From the cell containing the given text, extract its center point as (x, y) coordinate. 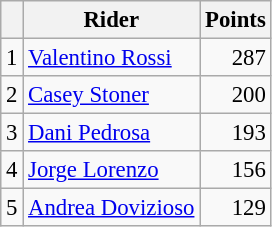
2 (12, 95)
Valentino Rossi (112, 58)
200 (236, 95)
287 (236, 58)
4 (12, 170)
3 (12, 133)
Andrea Dovizioso (112, 208)
156 (236, 170)
Rider (112, 20)
Dani Pedrosa (112, 133)
5 (12, 208)
Jorge Lorenzo (112, 170)
Points (236, 20)
129 (236, 208)
Casey Stoner (112, 95)
1 (12, 58)
193 (236, 133)
